For the text-containing cell, return its midpoint in [X, Y] coordinate format. 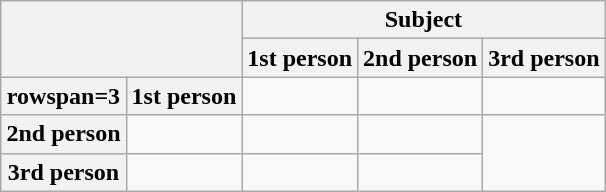
rowspan=3 [64, 96]
Subject [424, 20]
